Return the (x, y) coordinate for the center point of the cell that contains the specified text.  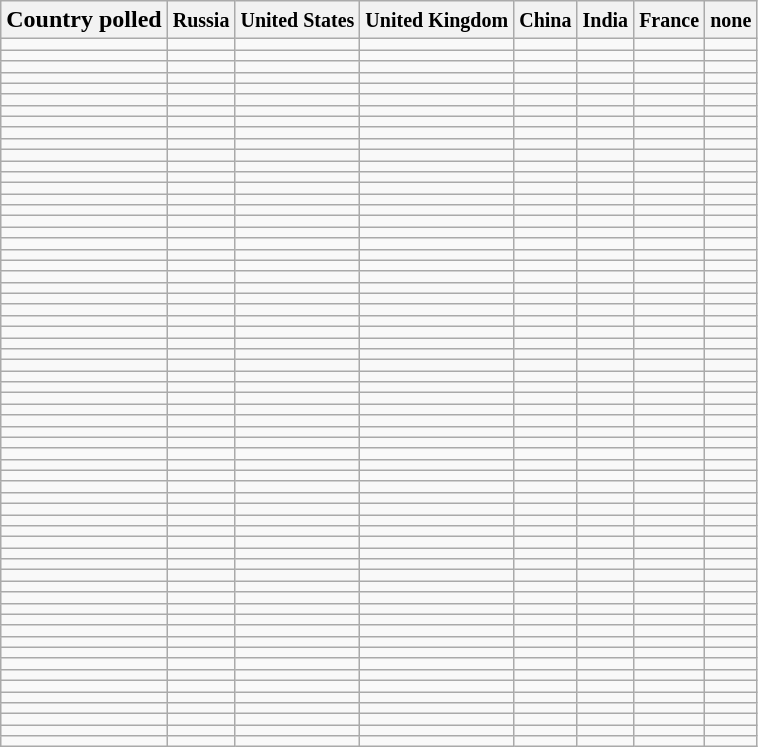
France (670, 20)
Country polled (84, 20)
China (546, 20)
none (731, 20)
India (606, 20)
United States (298, 20)
United Kingdom (437, 20)
Russia (201, 20)
